From the cell containing the given text, extract its center point as [X, Y] coordinate. 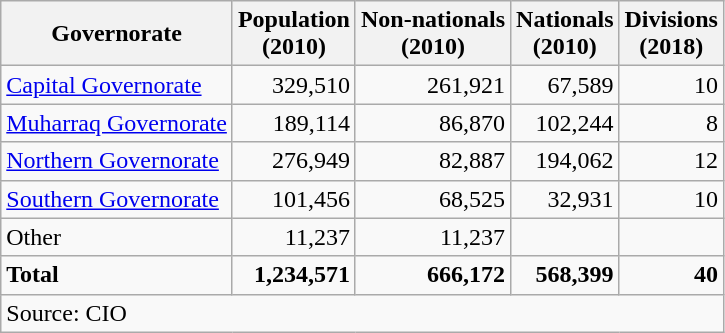
67,589 [565, 85]
8 [671, 123]
Divisions (2018) [671, 34]
666,172 [432, 275]
32,931 [565, 199]
261,921 [432, 85]
86,870 [432, 123]
Source: CIO [362, 313]
Muharraq Governorate [117, 123]
82,887 [432, 161]
1,234,571 [294, 275]
102,244 [565, 123]
Southern Governorate [117, 199]
Nationals (2010) [565, 34]
101,456 [294, 199]
Capital Governorate [117, 85]
189,114 [294, 123]
12 [671, 161]
40 [671, 275]
276,949 [294, 161]
68,525 [432, 199]
329,510 [294, 85]
Other [117, 237]
194,062 [565, 161]
Total [117, 275]
Population (2010) [294, 34]
Northern Governorate [117, 161]
Governorate [117, 34]
Non-nationals (2010) [432, 34]
568,399 [565, 275]
